Identify which cell holds the provided text, then report its [X, Y] central coordinate. 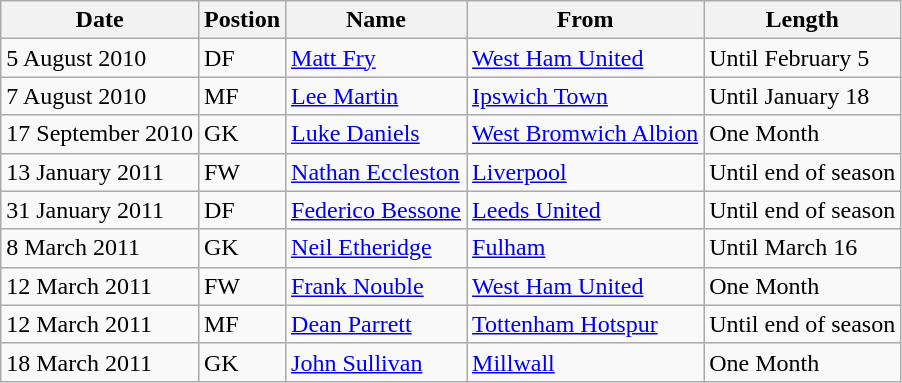
Postion [242, 20]
John Sullivan [376, 362]
18 March 2011 [100, 362]
Tottenham Hotspur [586, 324]
Name [376, 20]
7 August 2010 [100, 96]
From [586, 20]
Lee Martin [376, 96]
Until January 18 [802, 96]
31 January 2011 [100, 210]
Nathan Eccleston [376, 172]
Ipswich Town [586, 96]
West Bromwich Albion [586, 134]
8 March 2011 [100, 248]
Frank Nouble [376, 286]
Matt Fry [376, 58]
Luke Daniels [376, 134]
Until February 5 [802, 58]
Neil Etheridge [376, 248]
Date [100, 20]
Length [802, 20]
Liverpool [586, 172]
Federico Bessone [376, 210]
5 August 2010 [100, 58]
Fulham [586, 248]
17 September 2010 [100, 134]
Leeds United [586, 210]
13 January 2011 [100, 172]
Dean Parrett [376, 324]
Millwall [586, 362]
Until March 16 [802, 248]
